Return [x, y] of the center of cell containing provided text 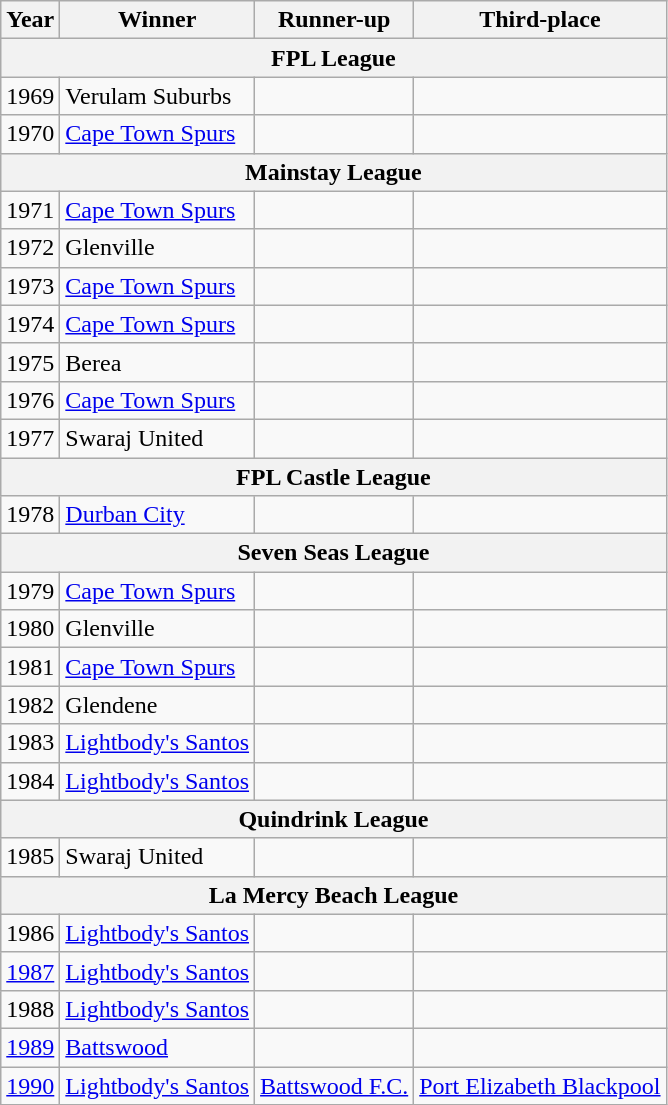
1977 [30, 438]
1987 [30, 971]
1974 [30, 324]
1988 [30, 1009]
1984 [30, 781]
FPL Castle League [334, 477]
1973 [30, 286]
1986 [30, 933]
1981 [30, 667]
1975 [30, 362]
1979 [30, 591]
La Mercy Beach League [334, 895]
1990 [30, 1085]
Port Elizabeth Blackpool [540, 1085]
Battswood [158, 1047]
Durban City [158, 515]
Mainstay League [334, 172]
1978 [30, 515]
Battswood F.C. [334, 1085]
1989 [30, 1047]
FPL League [334, 58]
Runner-up [334, 20]
Glendene [158, 705]
Third-place [540, 20]
1985 [30, 857]
Seven Seas League [334, 553]
Winner [158, 20]
Year [30, 20]
Quindrink League [334, 819]
Verulam Suburbs [158, 96]
1983 [30, 743]
1980 [30, 629]
Berea [158, 362]
1969 [30, 96]
1982 [30, 705]
1971 [30, 210]
1970 [30, 134]
1976 [30, 400]
1972 [30, 248]
